Search for the cell housing the specified text and yield its (X, Y) center coordinate. 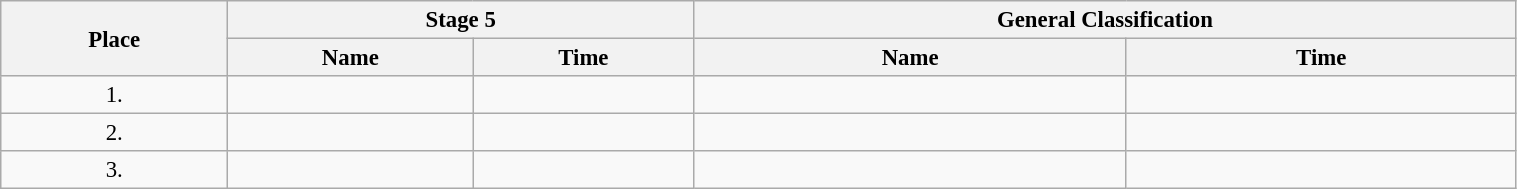
1. (114, 95)
Stage 5 (461, 20)
Place (114, 38)
2. (114, 133)
General Classification (1105, 20)
3. (114, 170)
